Locate the cell with the specified text and output its [x, y] center coordinate. 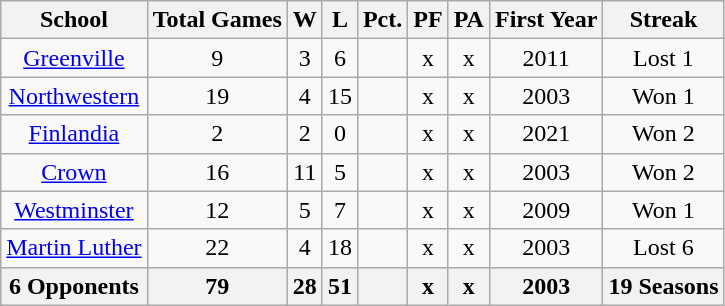
L [340, 20]
Total Games [217, 20]
12 [217, 210]
Finlandia [74, 134]
Crown [74, 172]
9 [217, 58]
18 [340, 248]
School [74, 20]
Lost 6 [664, 248]
6 Opponents [74, 286]
0 [340, 134]
51 [340, 286]
28 [304, 286]
Lost 1 [664, 58]
2021 [546, 134]
Streak [664, 20]
PA [468, 20]
2009 [546, 210]
2011 [546, 58]
PF [428, 20]
15 [340, 96]
19 Seasons [664, 286]
Greenville [74, 58]
Pct. [382, 20]
3 [304, 58]
19 [217, 96]
22 [217, 248]
First Year [546, 20]
Martin Luther [74, 248]
Northwestern [74, 96]
7 [340, 210]
Westminster [74, 210]
6 [340, 58]
79 [217, 286]
11 [304, 172]
16 [217, 172]
W [304, 20]
